Provide the (X, Y) coordinate of the cell's center where the given text is located.  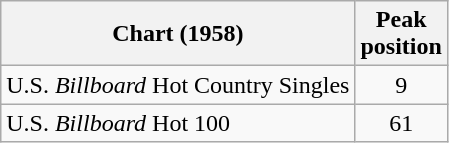
9 (401, 85)
U.S. Billboard Hot 100 (178, 123)
Peakposition (401, 34)
Chart (1958) (178, 34)
61 (401, 123)
U.S. Billboard Hot Country Singles (178, 85)
